Scan for the cell matching the given text and deliver its [x, y] coordinate at center. 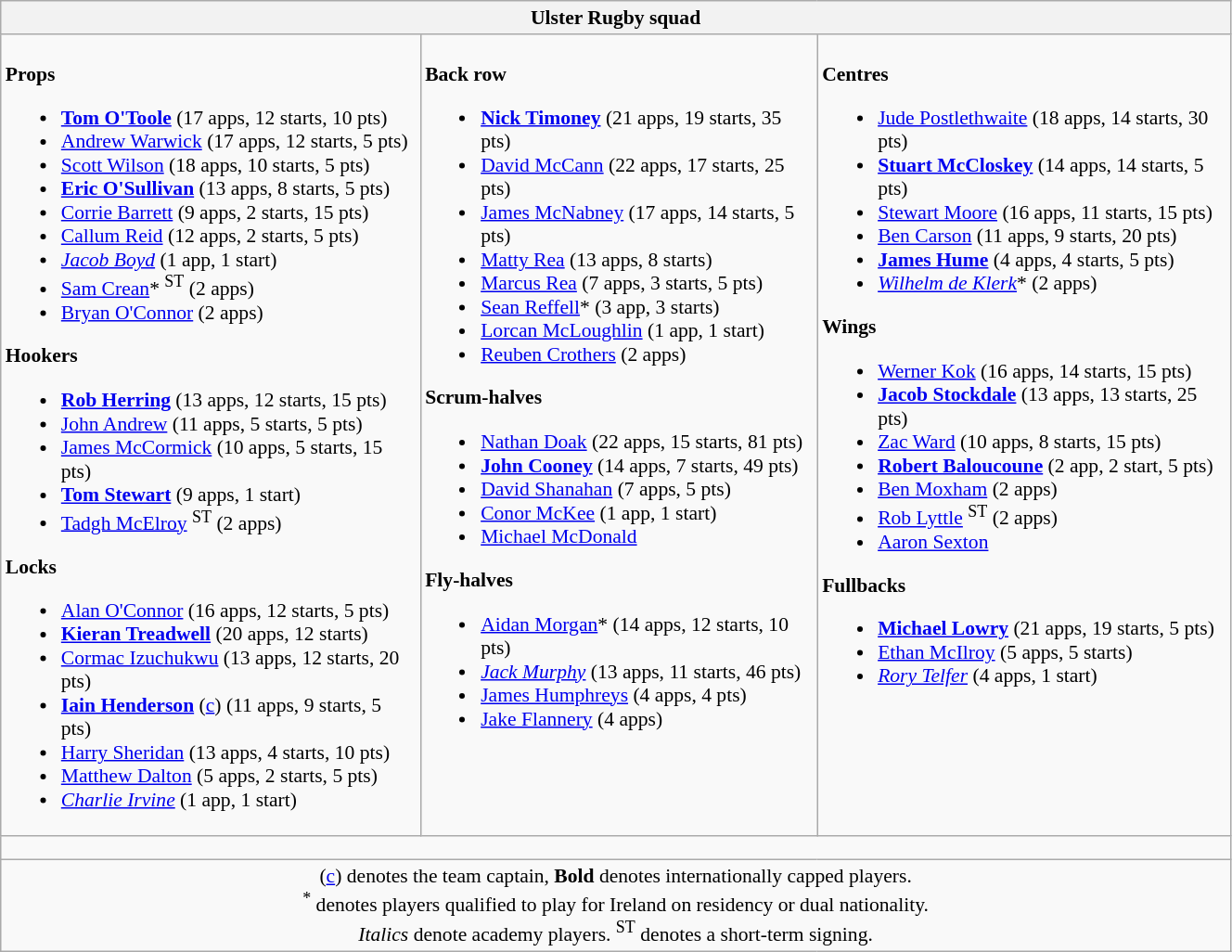
Ulster Rugby squad [616, 18]
